Output the (X, Y) coordinate of the center of the cell containing the given text.  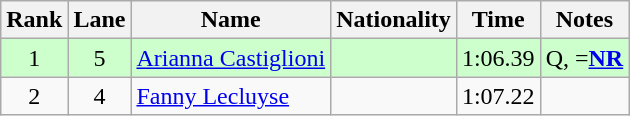
Notes (584, 20)
Nationality (394, 20)
2 (34, 96)
5 (100, 58)
1:06.39 (498, 58)
Name (231, 20)
4 (100, 96)
Arianna Castiglioni (231, 58)
1 (34, 58)
Q, =NR (584, 58)
Lane (100, 20)
Rank (34, 20)
1:07.22 (498, 96)
Fanny Lecluyse (231, 96)
Time (498, 20)
